Return the [x, y] coordinate for the center point of the cell that contains the specified text.  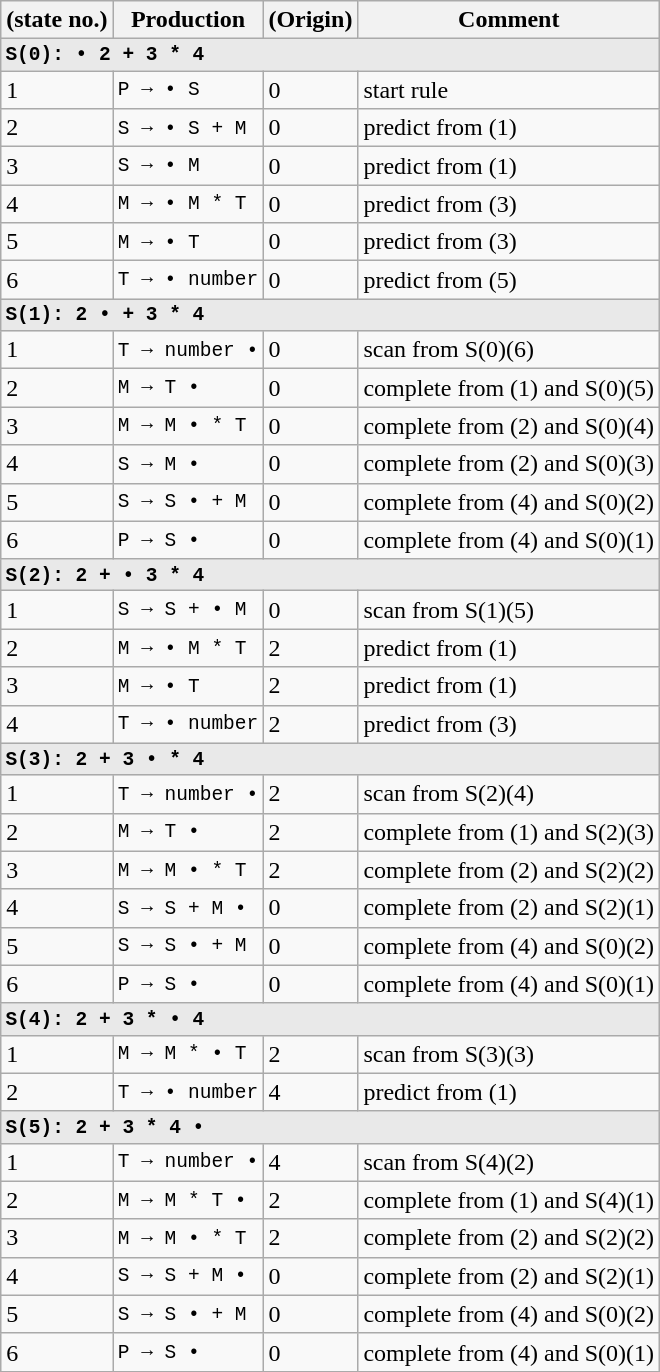
S(5): 2 + 3 * 4 • [330, 1127]
S(0): • 2 + 3 * 4 [330, 55]
predict from (5) [509, 280]
complete from (2) and S(0)(3) [509, 464]
scan from S(3)(3) [509, 1054]
M → M * • T [188, 1054]
complete from (1) and S(0)(5) [509, 388]
P → • S [188, 90]
S(2): 2 + • 3 * 4 [330, 575]
scan from S(4)(2) [509, 1162]
S → M • [188, 464]
Production [188, 20]
(Origin) [310, 20]
S → • S + M [188, 128]
S → • M [188, 166]
complete from (2) and S(0)(4) [509, 426]
scan from S(1)(5) [509, 610]
S(1): 2 • + 3 * 4 [330, 315]
S(3): 2 + 3 • * 4 [330, 759]
M → M * T • [188, 1200]
(state no.) [57, 20]
complete from (1) and S(2)(3) [509, 832]
S(4): 2 + 3 * • 4 [330, 1019]
scan from S(2)(4) [509, 794]
complete from (1) and S(4)(1) [509, 1200]
S → S + • M [188, 610]
Comment [509, 20]
scan from S(0)(6) [509, 350]
start rule [509, 90]
